From the cell containing the given text, extract its center point as [X, Y] coordinate. 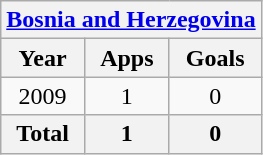
Apps [126, 58]
Total [43, 134]
Year [43, 58]
2009 [43, 96]
Goals [215, 58]
Bosnia and Herzegovina [131, 20]
